Determine the [X, Y] coordinate at the center of the cell enclosing the given text.  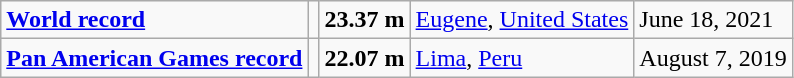
Lima, Peru [522, 58]
World record [154, 20]
23.37 m [364, 20]
22.07 m [364, 58]
August 7, 2019 [713, 58]
June 18, 2021 [713, 20]
Eugene, United States [522, 20]
Pan American Games record [154, 58]
